Search for the cell housing the specified text and yield its (x, y) center coordinate. 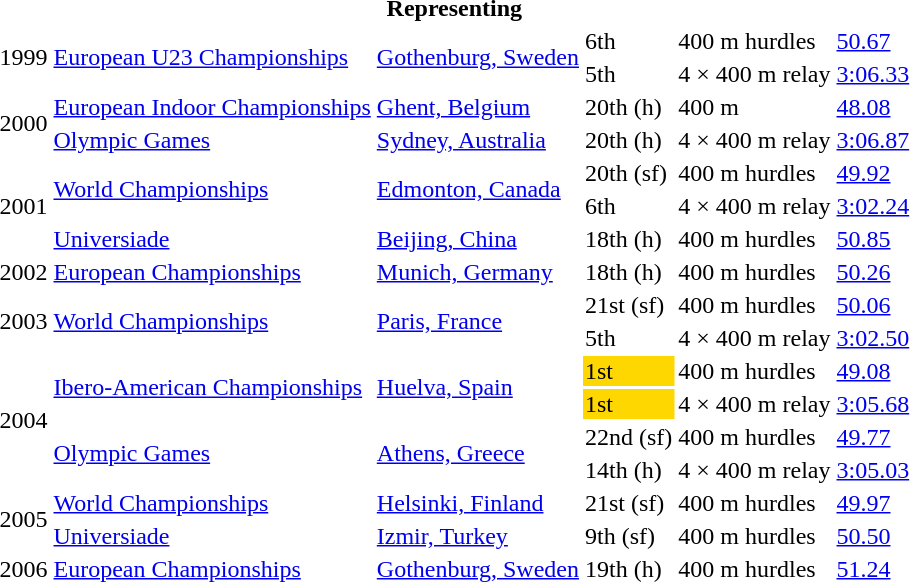
Munich, Germany (478, 272)
Edmonton, Canada (478, 190)
Helsinki, Finland (478, 503)
9th (sf) (628, 536)
Paris, France (478, 322)
Huelva, Spain (478, 388)
European Championships (212, 272)
Gothenburg, Sweden (478, 58)
400 m (754, 107)
European U23 Championships (212, 58)
Sydney, Australia (478, 140)
14th (h) (628, 470)
20th (sf) (628, 173)
Ibero-American Championships (212, 388)
Athens, Greece (478, 454)
European Indoor Championships (212, 107)
Beijing, China (478, 239)
Izmir, Turkey (478, 536)
22nd (sf) (628, 437)
Ghent, Belgium (478, 107)
